Identify which cell holds the provided text, then report its (X, Y) central coordinate. 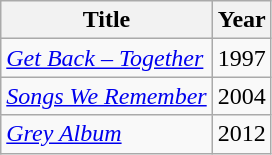
Songs We Remember (106, 96)
2004 (242, 96)
Get Back – Together (106, 58)
Year (242, 20)
Grey Album (106, 134)
2012 (242, 134)
Title (106, 20)
1997 (242, 58)
